Scan for the cell matching the given text and deliver its (X, Y) coordinate at center. 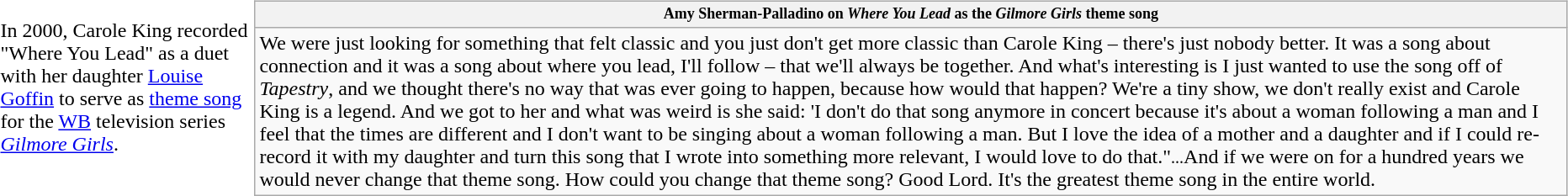
Amy Sherman-Palladino on Where You Lead as the Gilmore Girls theme song (911, 13)
